From the cell containing the given text, extract its center point as [x, y] coordinate. 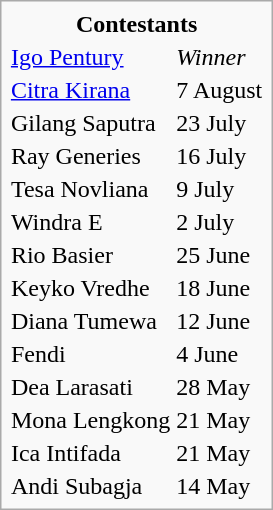
23 July [220, 123]
Tesa Novliana [90, 189]
14 May [220, 486]
9 July [220, 189]
2 July [220, 222]
18 June [220, 288]
Ray Generies [90, 156]
Citra Kirana [90, 90]
Windra E [90, 222]
Ica Intifada [90, 453]
Winner [220, 57]
7 August [220, 90]
Fendi [90, 354]
12 June [220, 321]
25 June [220, 255]
Rio Basier [90, 255]
Igo Pentury [90, 57]
28 May [220, 387]
Diana Tumewa [90, 321]
Dea Larasati [90, 387]
Mona Lengkong [90, 420]
Gilang Saputra [90, 123]
Contestants [136, 24]
4 June [220, 354]
16 July [220, 156]
Andi Subagja [90, 486]
Keyko Vredhe [90, 288]
